Locate the cell with the specified text and output its (x, y) center coordinate. 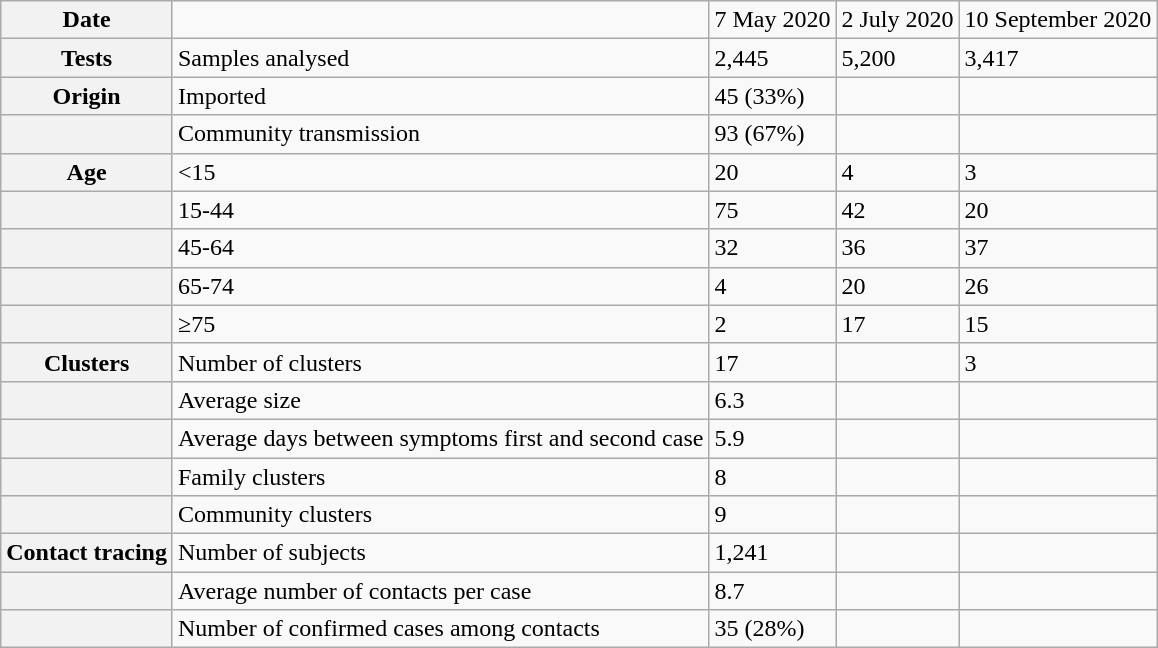
2 July 2020 (898, 20)
32 (772, 248)
45 (33%) (772, 96)
75 (772, 210)
<15 (440, 172)
2 (772, 324)
Average size (440, 400)
26 (1058, 286)
36 (898, 248)
Origin (87, 96)
15-44 (440, 210)
Contact tracing (87, 553)
Community transmission (440, 134)
65-74 (440, 286)
Number of subjects (440, 553)
35 (28%) (772, 629)
93 (67%) (772, 134)
2,445 (772, 58)
9 (772, 515)
6.3 (772, 400)
7 May 2020 (772, 20)
1,241 (772, 553)
Age (87, 172)
3,417 (1058, 58)
Family clusters (440, 477)
45-64 (440, 248)
Date (87, 20)
Clusters (87, 362)
10 September 2020 (1058, 20)
15 (1058, 324)
Imported (440, 96)
37 (1058, 248)
5.9 (772, 438)
≥75 (440, 324)
Samples analysed (440, 58)
5,200 (898, 58)
Number of confirmed cases among contacts (440, 629)
8.7 (772, 591)
Community clusters (440, 515)
42 (898, 210)
Tests (87, 58)
Average days between symptoms first and second case (440, 438)
Average number of contacts per case (440, 591)
8 (772, 477)
Number of clusters (440, 362)
